Return (x, y) of the center of cell containing provided text 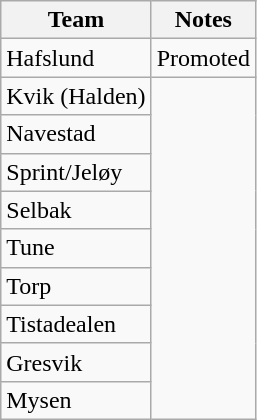
Hafslund (76, 58)
Promoted (203, 58)
Mysen (76, 400)
Navestad (76, 134)
Selbak (76, 210)
Notes (203, 20)
Sprint/Jeløy (76, 172)
Torp (76, 286)
Tistadealen (76, 324)
Kvik (Halden) (76, 96)
Tune (76, 248)
Gresvik (76, 362)
Team (76, 20)
